Provide the (x, y) coordinate of the cell's center where the given text is located.  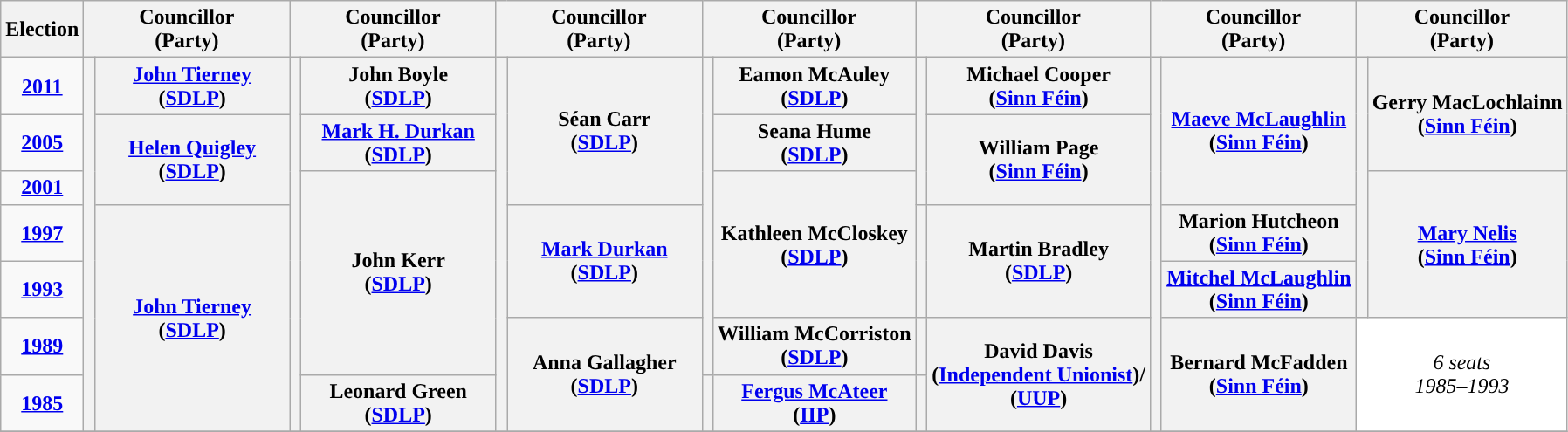
Election (42, 30)
Mark Durkan (SDLP) (604, 261)
Mark H. Durkan (SDLP) (398, 143)
2011 (42, 86)
Bernard McFadden (Sinn Féin) (1259, 374)
1985 (42, 403)
John Kerr (SDLP) (398, 272)
John Boyle (SDLP) (398, 86)
Helen Quigley (SDLP) (192, 159)
1997 (42, 232)
Eamon McAuley (SDLP) (815, 86)
Leonard Green (SDLP) (398, 403)
William McCorriston (SDLP) (815, 346)
6 seats1985–1993 (1462, 374)
Séan Carr (SDLP) (604, 131)
Fergus McAteer (IIP) (815, 403)
Martin Bradley (SDLP) (1039, 261)
2001 (42, 188)
William Page (Sinn Féin) (1039, 159)
Kathleen McCloskey (SDLP) (815, 244)
Anna Gallagher (SDLP) (604, 374)
Gerry MacLochlainn (Sinn Féin) (1467, 114)
Michael Cooper (Sinn Féin) (1039, 86)
Seana Hume (SDLP) (815, 143)
Marion Hutcheon (Sinn Féin) (1259, 232)
Maeve McLaughlin (Sinn Féin) (1259, 131)
1993 (42, 290)
1989 (42, 346)
Mitchel McLaughlin (Sinn Féin) (1259, 290)
2005 (42, 143)
Mary Nelis (Sinn Féin) (1467, 244)
David Davis (Independent Unionist)/ (UUP) (1039, 374)
